Extract the [x, y] coordinate from the center of the cell holding the provided text.  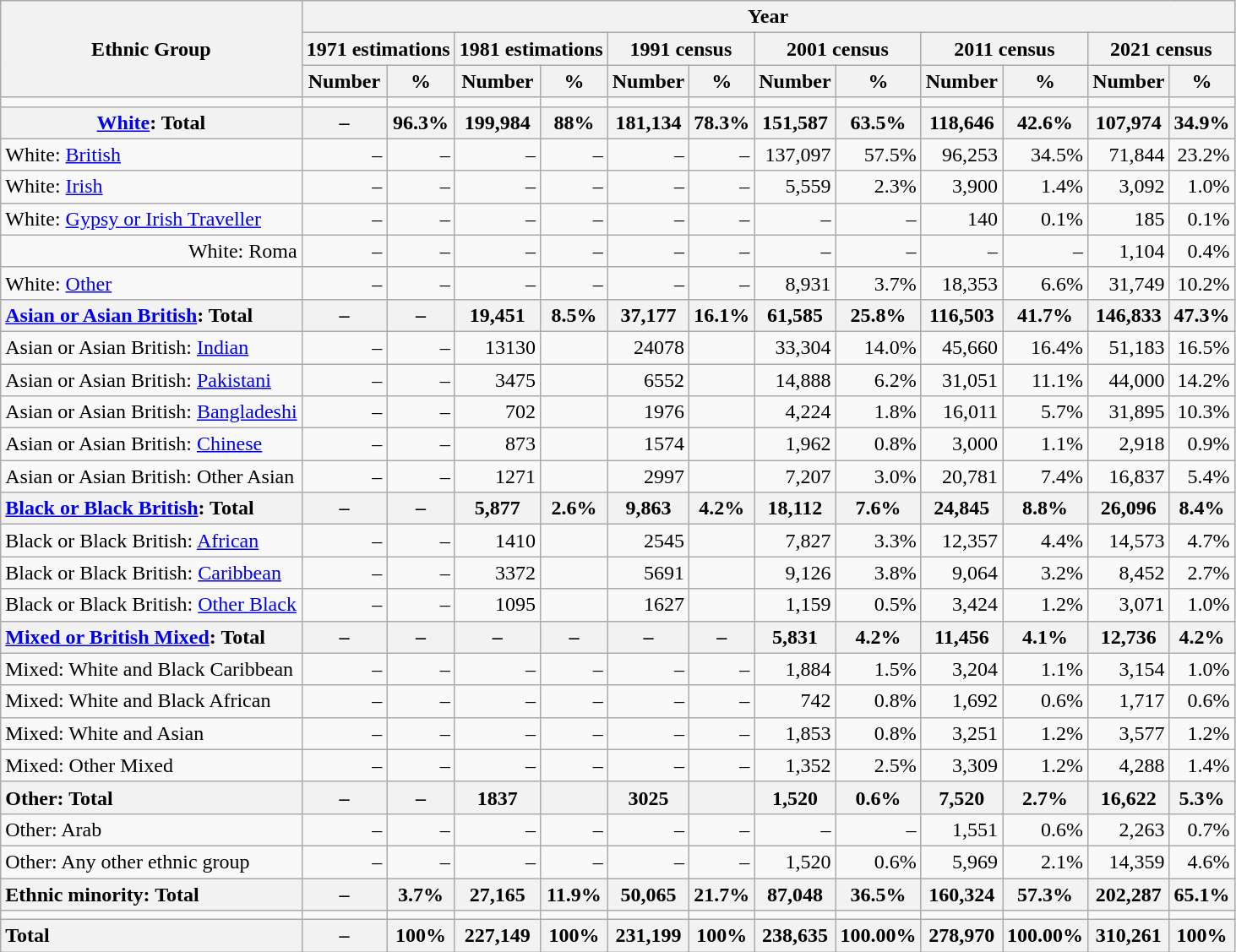
3,900 [961, 187]
9,064 [961, 573]
14.0% [879, 347]
1837 [497, 797]
Asian or Asian British: Other Asian [151, 476]
24,845 [961, 509]
16.5% [1201, 347]
51,183 [1129, 347]
1,159 [795, 605]
3,424 [961, 605]
57.3% [1046, 895]
37,177 [648, 315]
Black or Black British: African [151, 541]
310,261 [1129, 936]
Asian or Asian British: Total [151, 315]
0.4% [1201, 251]
1981 estimations [531, 49]
2.1% [1046, 862]
6.2% [879, 379]
13130 [497, 347]
278,970 [961, 936]
3,154 [1129, 669]
2997 [648, 476]
0.9% [1201, 444]
4.1% [1046, 637]
1,884 [795, 669]
3.8% [879, 573]
8.8% [1046, 509]
7.4% [1046, 476]
Black or Black British: Total [151, 509]
36.5% [879, 895]
65.1% [1201, 895]
50,065 [648, 895]
1971 estimations [378, 49]
8,931 [795, 283]
12,736 [1129, 637]
10.3% [1201, 412]
873 [497, 444]
5691 [648, 573]
18,353 [961, 283]
19,451 [497, 315]
5.4% [1201, 476]
2.5% [879, 765]
2.3% [879, 187]
Asian or Asian British: Pakistani [151, 379]
3,577 [1129, 733]
2011 census [1004, 49]
4.4% [1046, 541]
3.2% [1046, 573]
5.3% [1201, 797]
57.5% [879, 155]
78.3% [721, 122]
41.7% [1046, 315]
1,352 [795, 765]
96.3% [421, 122]
45,660 [961, 347]
27,165 [497, 895]
34.5% [1046, 155]
3,092 [1129, 187]
7,827 [795, 541]
151,587 [795, 122]
20,781 [961, 476]
702 [497, 412]
Mixed: White and Asian [151, 733]
7,520 [961, 797]
White: Roma [151, 251]
White: Other [151, 283]
63.5% [879, 122]
61,585 [795, 315]
8,452 [1129, 573]
White: British [151, 155]
3.0% [879, 476]
Mixed or British Mixed: Total [151, 637]
8.4% [1201, 509]
31,895 [1129, 412]
Other: Total [151, 797]
16,837 [1129, 476]
14,573 [1129, 541]
202,287 [1129, 895]
185 [1129, 219]
146,833 [1129, 315]
3,000 [961, 444]
White: Irish [151, 187]
Mixed: White and Black Caribbean [151, 669]
3,204 [961, 669]
34.9% [1201, 122]
31,749 [1129, 283]
4,224 [795, 412]
12,357 [961, 541]
71,844 [1129, 155]
238,635 [795, 936]
2021 census [1161, 49]
18,112 [795, 509]
1410 [497, 541]
160,324 [961, 895]
26,096 [1129, 509]
227,149 [497, 936]
1,717 [1129, 701]
137,097 [795, 155]
2001 census [838, 49]
3,309 [961, 765]
11.1% [1046, 379]
42.6% [1046, 122]
0.5% [879, 605]
1,692 [961, 701]
1574 [648, 444]
3025 [648, 797]
87,048 [795, 895]
16,622 [1129, 797]
107,974 [1129, 122]
2,263 [1129, 830]
White: Total [151, 122]
3.3% [879, 541]
Total [151, 936]
3,251 [961, 733]
1.5% [879, 669]
116,503 [961, 315]
Black or Black British: Other Black [151, 605]
1976 [648, 412]
24078 [648, 347]
16.1% [721, 315]
3372 [497, 573]
181,134 [648, 122]
Asian or Asian British: Bangladeshi [151, 412]
5,969 [961, 862]
7,207 [795, 476]
16,011 [961, 412]
11.9% [574, 895]
199,984 [497, 122]
2,918 [1129, 444]
33,304 [795, 347]
Other: Any other ethnic group [151, 862]
Black or Black British: Caribbean [151, 573]
4.6% [1201, 862]
Asian or Asian British: Chinese [151, 444]
4.7% [1201, 541]
231,199 [648, 936]
White: Gypsy or Irish Traveller [151, 219]
1627 [648, 605]
88% [574, 122]
0.7% [1201, 830]
1,551 [961, 830]
21.7% [721, 895]
14,359 [1129, 862]
2.6% [574, 509]
7.6% [879, 509]
44,000 [1129, 379]
2545 [648, 541]
1,104 [1129, 251]
6552 [648, 379]
Ethnic minority: Total [151, 895]
47.3% [1201, 315]
14,888 [795, 379]
140 [961, 219]
1,853 [795, 733]
10.2% [1201, 283]
23.2% [1201, 155]
6.6% [1046, 283]
1.8% [879, 412]
14.2% [1201, 379]
96,253 [961, 155]
1271 [497, 476]
Other: Arab [151, 830]
8.5% [574, 315]
5.7% [1046, 412]
Asian or Asian British: Indian [151, 347]
9,863 [648, 509]
11,456 [961, 637]
16.4% [1046, 347]
9,126 [795, 573]
1095 [497, 605]
5,559 [795, 187]
5,877 [497, 509]
Mixed: White and Black African [151, 701]
Mixed: Other Mixed [151, 765]
Ethnic Group [151, 49]
31,051 [961, 379]
5,831 [795, 637]
3475 [497, 379]
742 [795, 701]
Year [768, 17]
1991 census [681, 49]
1,962 [795, 444]
3,071 [1129, 605]
118,646 [961, 122]
25.8% [879, 315]
4,288 [1129, 765]
